Scan for the cell matching the given text and deliver its [X, Y] coordinate at center. 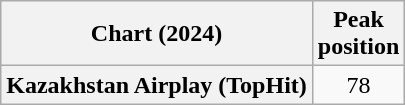
Chart (2024) [157, 34]
Kazakhstan Airplay (TopHit) [157, 85]
78 [358, 85]
Peakposition [358, 34]
